Extract the (X, Y) coordinate from the center of the cell holding the provided text.  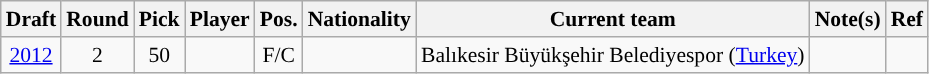
Ref (907, 19)
Pos. (279, 19)
Pick (160, 19)
Player (220, 19)
2012 (31, 55)
Balıkesir Büyükşehir Belediyespor (Turkey) (613, 55)
Round (98, 19)
50 (160, 55)
Nationality (360, 19)
Note(s) (848, 19)
Draft (31, 19)
Current team (613, 19)
F/C (279, 55)
2 (98, 55)
